Search for the cell housing the specified text and yield its (x, y) center coordinate. 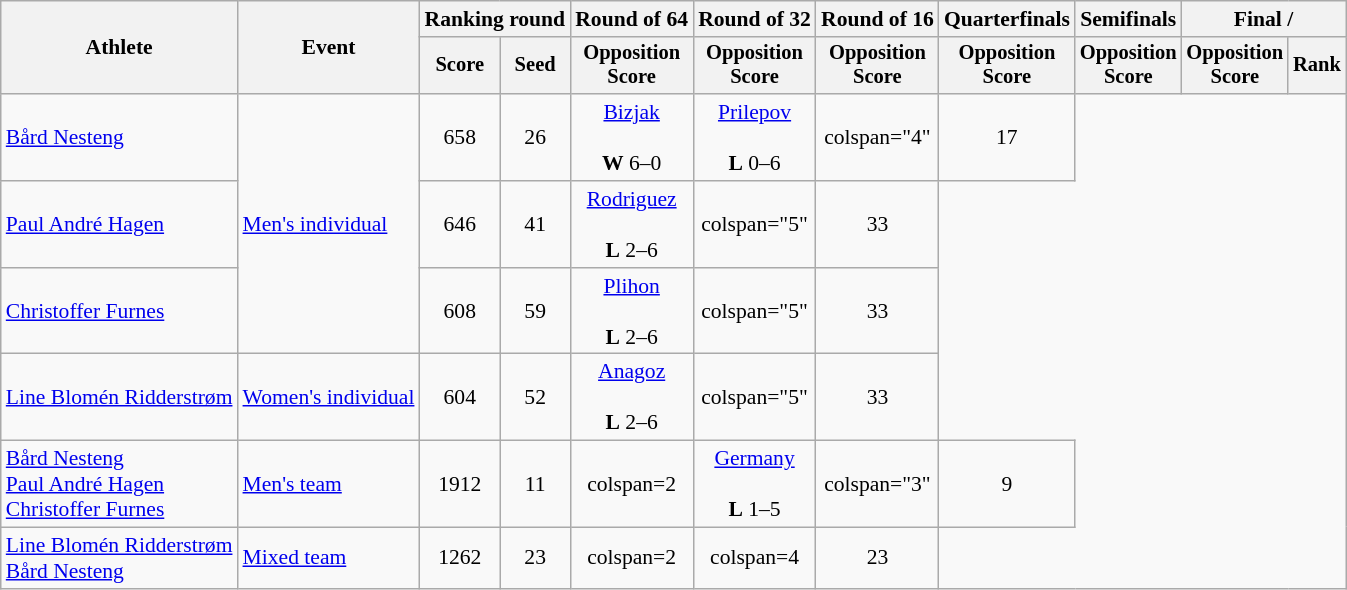
11 (535, 484)
Line Blomén Ridderstrøm (120, 398)
658 (460, 138)
9 (1007, 484)
colspan="3" (878, 484)
Event (329, 48)
Mixed team (329, 558)
Athlete (120, 48)
PlihonL 2–6 (632, 312)
604 (460, 398)
Bård NestengPaul André HagenChristoffer Furnes (120, 484)
Paul André Hagen (120, 224)
646 (460, 224)
Bård Nesteng (120, 138)
Men's individual (329, 224)
Round of 64 (632, 19)
Round of 32 (754, 19)
colspan="4" (878, 138)
41 (535, 224)
colspan=4 (754, 558)
Line Blomén RidderstrømBård Nesteng (120, 558)
Round of 16 (878, 19)
1262 (460, 558)
Christoffer Furnes (120, 312)
Women's individual (329, 398)
Anagoz L 2–6 (632, 398)
Prilepov L 0–6 (754, 138)
Semifinals (1128, 19)
Quarterfinals (1007, 19)
Final / (1263, 19)
608 (460, 312)
Rank (1317, 66)
Rodriguez L 2–6 (632, 224)
17 (1007, 138)
Score (460, 66)
Seed (535, 66)
Ranking round (494, 19)
Bizjak W 6–0 (632, 138)
26 (535, 138)
Germany L 1–5 (754, 484)
1912 (460, 484)
52 (535, 398)
59 (535, 312)
Men's team (329, 484)
